Return the (X, Y) coordinate for the center point of the cell that contains the specified text.  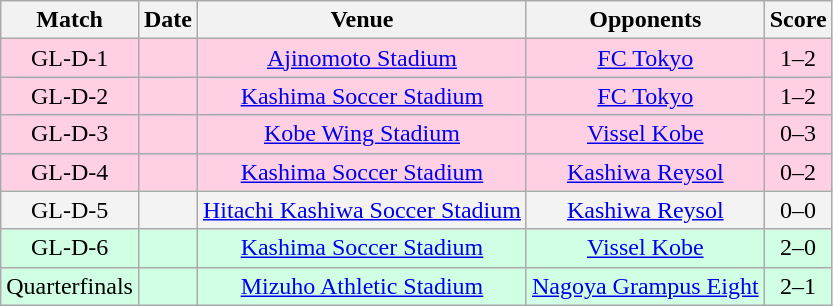
Date (168, 20)
GL-D-4 (70, 172)
Quarterfinals (70, 286)
GL-D-6 (70, 248)
GL-D-2 (70, 96)
0–3 (798, 134)
Opponents (645, 20)
Nagoya Grampus Eight (645, 286)
0–2 (798, 172)
Ajinomoto Stadium (362, 58)
2–0 (798, 248)
Hitachi Kashiwa Soccer Stadium (362, 210)
2–1 (798, 286)
0–0 (798, 210)
Score (798, 20)
Venue (362, 20)
GL-D-3 (70, 134)
GL-D-1 (70, 58)
Match (70, 20)
Kobe Wing Stadium (362, 134)
Mizuho Athletic Stadium (362, 286)
GL-D-5 (70, 210)
